Search for the cell housing the specified text and yield its (X, Y) center coordinate. 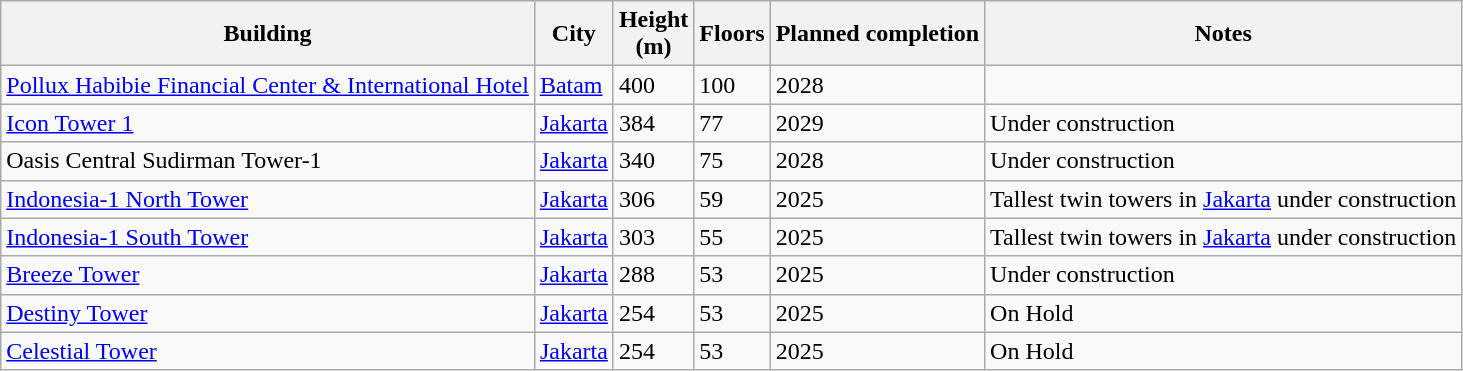
Height(m) (653, 34)
306 (653, 199)
2029 (877, 123)
Breeze Tower (268, 275)
55 (732, 237)
340 (653, 161)
400 (653, 85)
Indonesia-1 North Tower (268, 199)
Planned completion (877, 34)
75 (732, 161)
Batam (574, 85)
303 (653, 237)
77 (732, 123)
Indonesia-1 South Tower (268, 237)
59 (732, 199)
Floors (732, 34)
Building (268, 34)
100 (732, 85)
288 (653, 275)
Destiny Tower (268, 313)
City (574, 34)
Oasis Central Sudirman Tower-1 (268, 161)
384 (653, 123)
Notes (1224, 34)
Icon Tower 1 (268, 123)
Celestial Tower (268, 351)
Pollux Habibie Financial Center & International Hotel (268, 85)
